Find where the given text appears and provide that cell's center as [X, Y] coordinate. 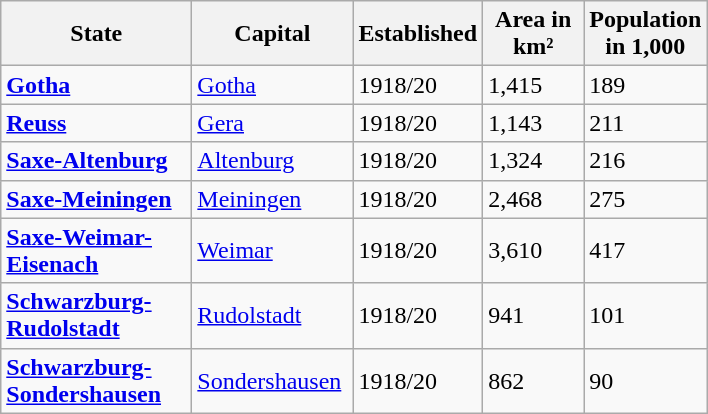
417 [646, 250]
1,324 [534, 161]
Sondershausen [272, 380]
Gera [272, 123]
Reuss [96, 123]
941 [534, 316]
275 [646, 199]
211 [646, 123]
Meiningen [272, 199]
Weimar [272, 250]
Area in km² [534, 34]
1,143 [534, 123]
2,468 [534, 199]
Established [418, 34]
3,610 [534, 250]
216 [646, 161]
90 [646, 380]
Schwarzburg-Rudolstadt [96, 316]
State [96, 34]
Saxe-Altenburg [96, 161]
Altenburg [272, 161]
Saxe-Meiningen [96, 199]
1,415 [534, 85]
862 [534, 380]
Schwarzburg-Sondershausen [96, 380]
101 [646, 316]
Population in 1,000 [646, 34]
189 [646, 85]
Rudolstadt [272, 316]
Saxe-Weimar-Eisenach [96, 250]
Capital [272, 34]
